Find where the given text appears and provide that cell's center as [x, y] coordinate. 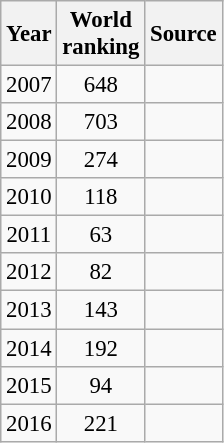
2011 [29, 235]
2008 [29, 122]
221 [101, 423]
703 [101, 122]
2015 [29, 385]
2010 [29, 197]
2012 [29, 273]
648 [101, 85]
274 [101, 160]
118 [101, 197]
63 [101, 235]
Source [184, 34]
2014 [29, 348]
2016 [29, 423]
94 [101, 385]
Year [29, 34]
192 [101, 348]
2013 [29, 310]
82 [101, 273]
Worldranking [101, 34]
2009 [29, 160]
143 [101, 310]
2007 [29, 85]
